Search for the cell housing the specified text and yield its [x, y] center coordinate. 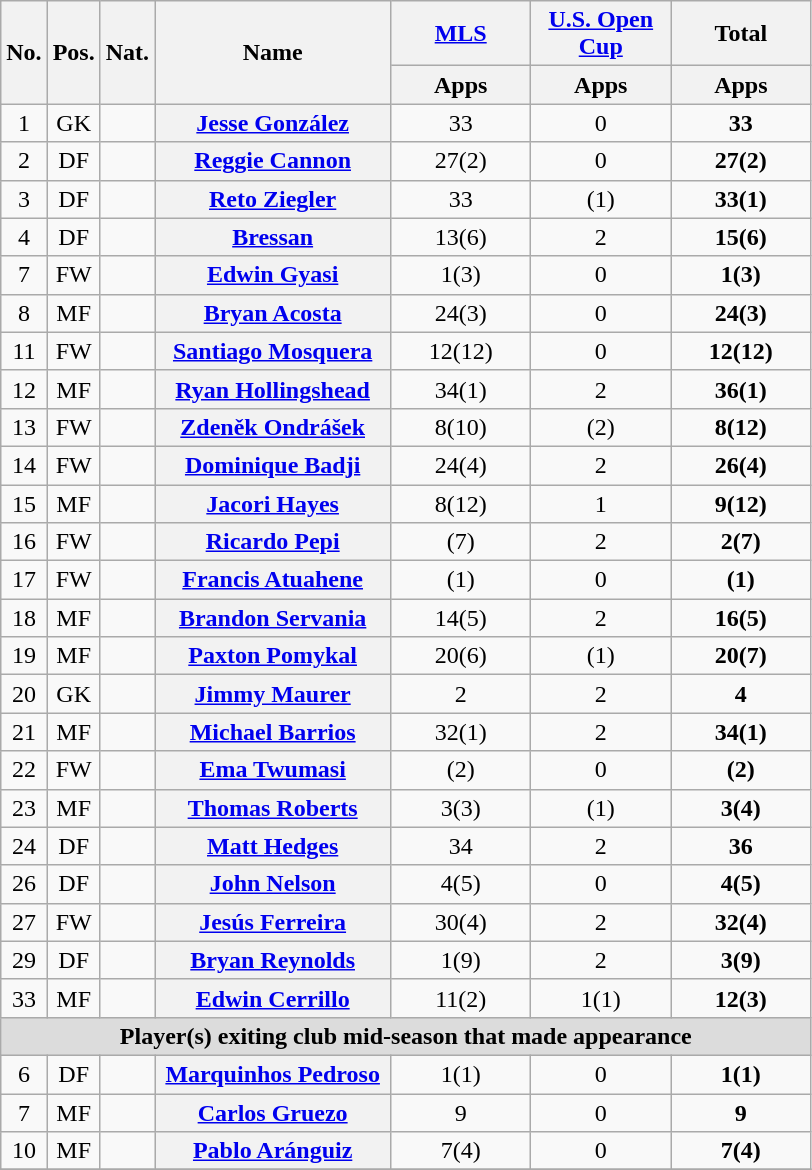
Ryan Hollingshead [273, 389]
19 [24, 656]
14 [24, 465]
17 [24, 580]
Reto Ziegler [273, 199]
34 [461, 846]
Jesús Ferreira [273, 922]
Brandon Servania [273, 618]
3(3) [461, 808]
27 [24, 922]
2(7) [741, 542]
15(6) [741, 237]
20 [24, 694]
36 [741, 846]
14(5) [461, 618]
16(5) [741, 618]
U.S. Open Cup [601, 34]
11(2) [461, 998]
13(6) [461, 237]
Carlos Gruezo [273, 1113]
Francis Atuahene [273, 580]
18 [24, 618]
Reggie Cannon [273, 161]
Matt Hedges [273, 846]
16 [24, 542]
21 [24, 732]
26(4) [741, 465]
24 [24, 846]
26 [24, 884]
Edwin Gyasi [273, 275]
Pos. [74, 52]
33(1) [741, 199]
Zdeněk Ondrášek [273, 427]
Jesse González [273, 123]
13 [24, 427]
Bryan Reynolds [273, 960]
6 [24, 1074]
29 [24, 960]
Michael Barrios [273, 732]
8 [24, 313]
Ricardo Pepi [273, 542]
Pablo Aránguiz [273, 1151]
20(7) [741, 656]
Ema Twumasi [273, 770]
30(4) [461, 922]
Santiago Mosquera [273, 351]
3(9) [741, 960]
Jacori Hayes [273, 503]
22 [24, 770]
John Nelson [273, 884]
8(10) [461, 427]
Nat. [127, 52]
Thomas Roberts [273, 808]
Paxton Pomykal [273, 656]
Jimmy Maurer [273, 694]
32(4) [741, 922]
9(12) [741, 503]
3 [24, 199]
23 [24, 808]
Bryan Acosta [273, 313]
10 [24, 1151]
36(1) [741, 389]
Bressan [273, 237]
20(6) [461, 656]
Edwin Cerrillo [273, 998]
Marquinhos Pedroso [273, 1074]
3(4) [741, 808]
32(1) [461, 732]
24(4) [461, 465]
Player(s) exiting club mid-season that made appearance [406, 1036]
12 [24, 389]
Dominique Badji [273, 465]
MLS [461, 34]
15 [24, 503]
Name [273, 52]
No. [24, 52]
1(9) [461, 960]
(7) [461, 542]
Total [741, 34]
12(3) [741, 998]
11 [24, 351]
